Extract the [x, y] coordinate from the center of the cell holding the provided text.  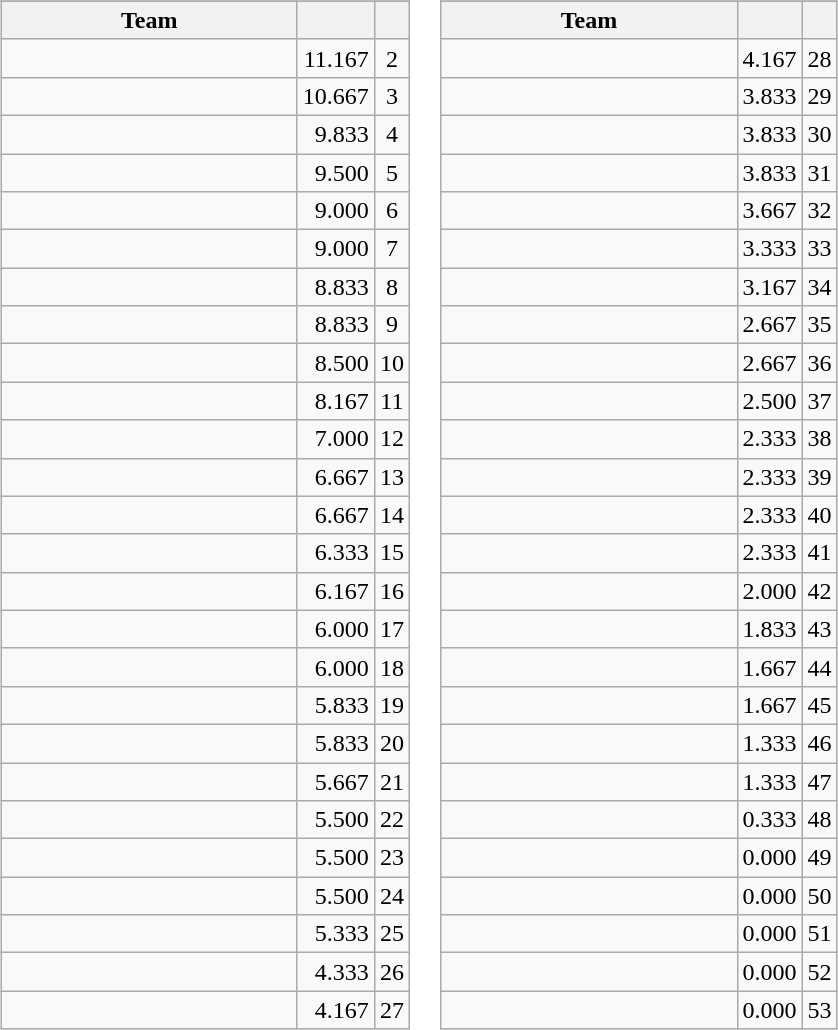
8.167 [336, 401]
28 [820, 58]
16 [392, 591]
21 [392, 781]
36 [820, 363]
53 [820, 1010]
46 [820, 743]
20 [392, 743]
52 [820, 972]
15 [392, 553]
30 [820, 134]
38 [820, 439]
10.667 [336, 96]
6.167 [336, 591]
31 [820, 173]
10 [392, 363]
3.667 [770, 211]
8.500 [336, 363]
3 [392, 96]
11.167 [336, 58]
2.000 [770, 591]
35 [820, 325]
47 [820, 781]
9 [392, 325]
4.333 [336, 972]
5 [392, 173]
45 [820, 705]
5.667 [336, 781]
49 [820, 858]
7.000 [336, 439]
51 [820, 934]
19 [392, 705]
50 [820, 896]
3.167 [770, 287]
44 [820, 667]
40 [820, 515]
2.500 [770, 401]
6 [392, 211]
48 [820, 820]
26 [392, 972]
39 [820, 477]
33 [820, 249]
4 [392, 134]
25 [392, 934]
13 [392, 477]
14 [392, 515]
9.833 [336, 134]
23 [392, 858]
22 [392, 820]
1.833 [770, 629]
7 [392, 249]
24 [392, 896]
29 [820, 96]
41 [820, 553]
27 [392, 1010]
8 [392, 287]
0.333 [770, 820]
5.333 [336, 934]
6.333 [336, 553]
11 [392, 401]
9.500 [336, 173]
32 [820, 211]
42 [820, 591]
37 [820, 401]
3.333 [770, 249]
34 [820, 287]
12 [392, 439]
18 [392, 667]
43 [820, 629]
17 [392, 629]
2 [392, 58]
